Scan for the cell matching the given text and deliver its [x, y] coordinate at center. 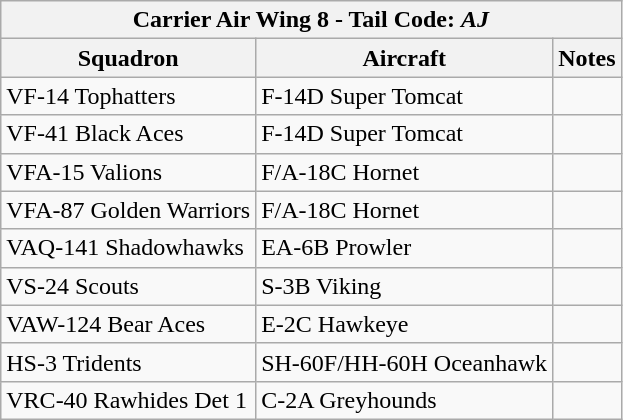
SH-60F/HH-60H Oceanhawk [404, 362]
C-2A Greyhounds [404, 400]
E-2C Hawkeye [404, 324]
Carrier Air Wing 8 - Tail Code: AJ [311, 20]
VF-14 Tophatters [128, 96]
Aircraft [404, 58]
VF-41 Black Aces [128, 134]
VS-24 Scouts [128, 286]
VFA-87 Golden Warriors [128, 210]
VAW-124 Bear Aces [128, 324]
Squadron [128, 58]
EA-6B Prowler [404, 248]
VAQ-141 Shadowhawks [128, 248]
S-3B Viking [404, 286]
Notes [587, 58]
VRC-40 Rawhides Det 1 [128, 400]
VFA-15 Valions [128, 172]
HS-3 Tridents [128, 362]
